Capture the cell that displays the provided text and extract its (X, Y) central coordinate. 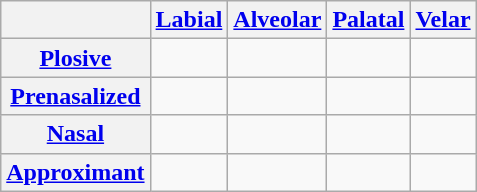
Approximant (76, 172)
Alveolar (278, 20)
Prenasalized (76, 96)
Palatal (368, 20)
Labial (189, 20)
Velar (443, 20)
Plosive (76, 58)
Nasal (76, 134)
